Return (x, y) of the center of cell containing provided text 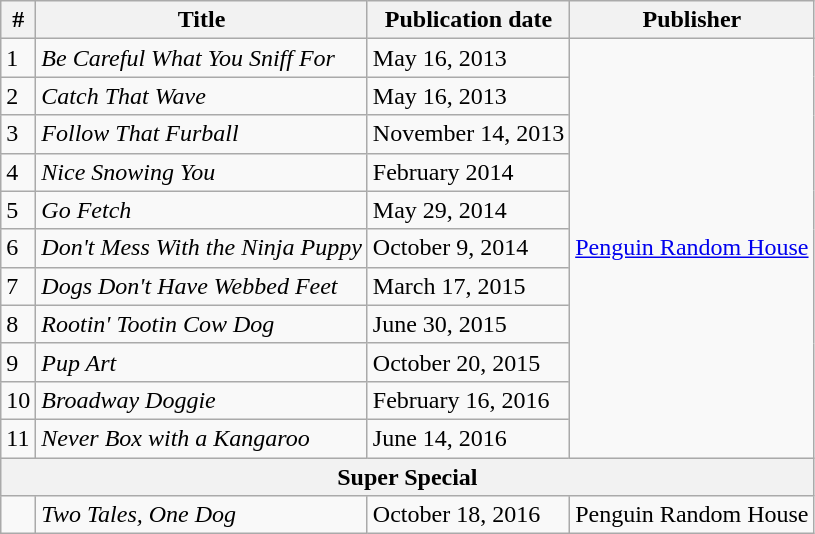
October 18, 2016 (468, 515)
Two Tales, One Dog (202, 515)
Dogs Don't Have Webbed Feet (202, 286)
Publication date (468, 20)
3 (18, 134)
Don't Mess With the Ninja Puppy (202, 248)
2 (18, 96)
9 (18, 362)
7 (18, 286)
March 17, 2015 (468, 286)
8 (18, 324)
Publisher (692, 20)
November 14, 2013 (468, 134)
Rootin' Tootin Cow Dog (202, 324)
Broadway Doggie (202, 400)
Never Box with a Kangaroo (202, 438)
Be Careful What You Sniff For (202, 58)
6 (18, 248)
June 14, 2016 (468, 438)
Follow That Furball (202, 134)
11 (18, 438)
February 2014 (468, 172)
4 (18, 172)
Super Special (408, 477)
February 16, 2016 (468, 400)
1 (18, 58)
Catch That Wave (202, 96)
May 29, 2014 (468, 210)
Title (202, 20)
5 (18, 210)
June 30, 2015 (468, 324)
# (18, 20)
October 9, 2014 (468, 248)
Nice Snowing You (202, 172)
October 20, 2015 (468, 362)
Go Fetch (202, 210)
10 (18, 400)
Pup Art (202, 362)
